Find where the given text appears and provide that cell's center as (x, y) coordinate. 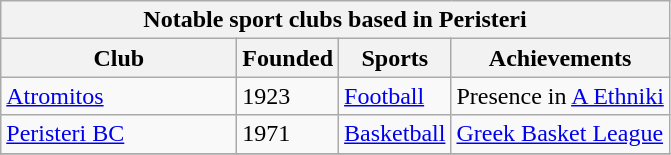
Founded (288, 58)
Atromitos (119, 96)
Sports (395, 58)
1971 (288, 134)
Club (119, 58)
Notable sport clubs based in Peristeri (336, 20)
Football (395, 96)
Greek Basket League (560, 134)
Peristeri BC (119, 134)
Achievements (560, 58)
Presence in A Ethniki (560, 96)
1923 (288, 96)
Basketball (395, 134)
